Extract the [X, Y] coordinate from the center of the cell holding the provided text.  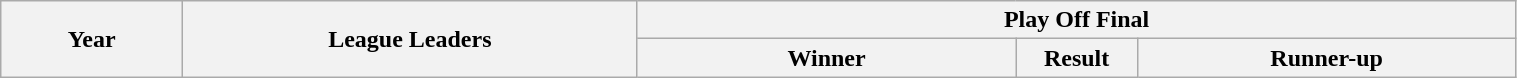
Result [1076, 58]
League Leaders [410, 39]
Year [92, 39]
Play Off Final [1076, 20]
Runner-up [1326, 58]
Winner [826, 58]
